Capture the cell that displays the provided text and extract its (X, Y) central coordinate. 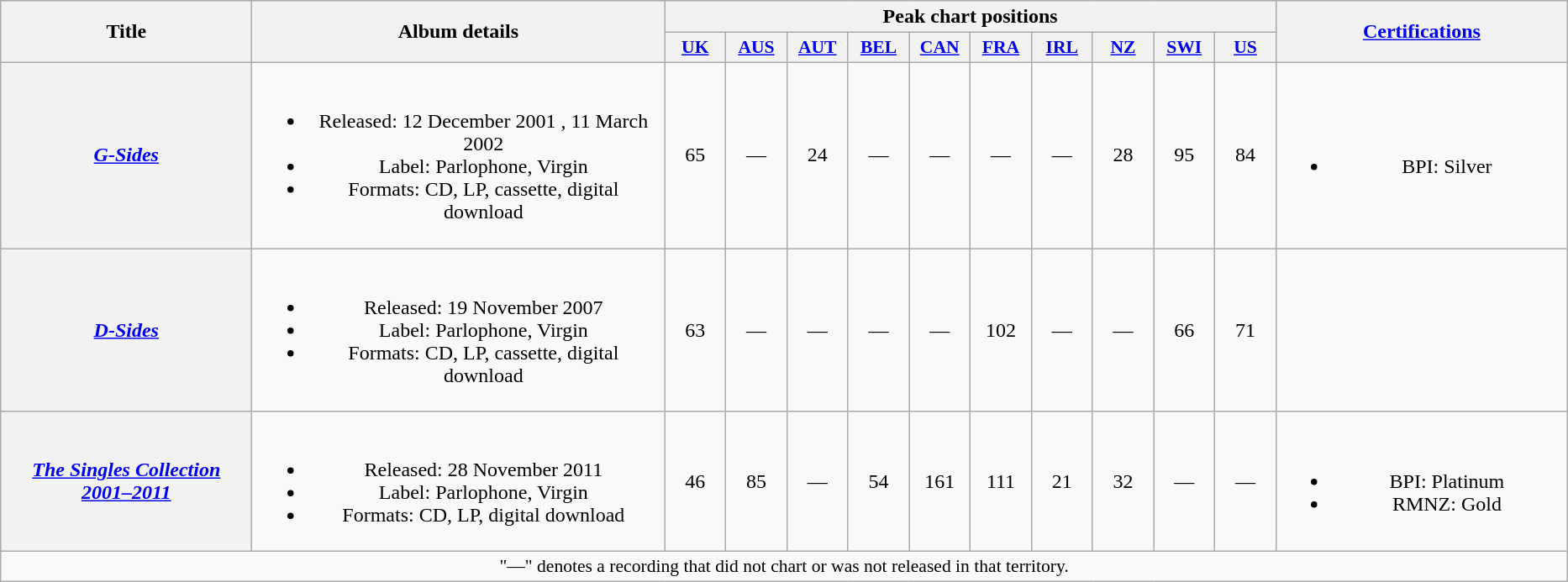
G-Sides (126, 155)
FRA (1002, 48)
66 (1185, 330)
"—" denotes a recording that did not chart or was not released in that territory. (785, 567)
161 (939, 482)
Title (126, 32)
Released: 19 November 2007 Label: Parlophone, VirginFormats: CD, LP, cassette, digital download (459, 330)
21 (1062, 482)
D-Sides (126, 330)
102 (1002, 330)
Released: 28 November 2011Label: Parlophone, VirginFormats: CD, LP, digital download (459, 482)
AUT (817, 48)
32 (1123, 482)
BPI: PlatinumRMNZ: Gold (1422, 482)
28 (1123, 155)
BPI: Silver (1422, 155)
Released: 12 December 2001 , 11 March 2002 Label: Parlophone, VirginFormats: CD, LP, cassette, digital download (459, 155)
111 (1002, 482)
65 (696, 155)
IRL (1062, 48)
Peak chart positions (971, 17)
Album details (459, 32)
UK (696, 48)
54 (879, 482)
71 (1245, 330)
AUS (756, 48)
BEL (879, 48)
US (1245, 48)
46 (696, 482)
95 (1185, 155)
63 (696, 330)
NZ (1123, 48)
The Singles Collection 2001–2011 (126, 482)
SWI (1185, 48)
85 (756, 482)
24 (817, 155)
84 (1245, 155)
Certifications (1422, 32)
CAN (939, 48)
